Search for the cell housing the specified text and yield its [x, y] center coordinate. 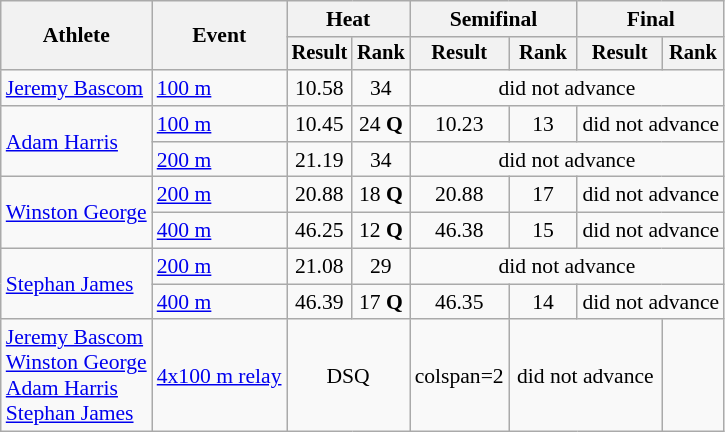
Winston George [76, 212]
14 [544, 302]
24 Q [381, 124]
46.38 [460, 231]
4x100 m relay [220, 376]
17 [544, 195]
46.39 [320, 302]
18 Q [381, 195]
21.08 [320, 267]
46.25 [320, 231]
29 [381, 267]
13 [544, 124]
Athlete [76, 36]
Jeremy BascomWinston GeorgeAdam HarrisStephan James [76, 376]
12 Q [381, 231]
17 Q [381, 302]
10.45 [320, 124]
10.23 [460, 124]
Stephan James [76, 284]
DSQ [348, 376]
Jeremy Bascom [76, 88]
15 [544, 231]
Adam Harris [76, 142]
Semifinal [494, 19]
Event [220, 36]
46.35 [460, 302]
Heat [348, 19]
10.58 [320, 88]
colspan=2 [460, 376]
Final [650, 19]
21.19 [320, 160]
